Return (X, Y) of the center of cell containing provided text 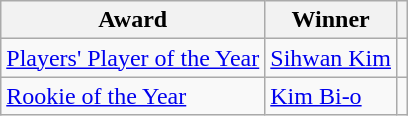
Award (133, 20)
Winner (331, 20)
Players' Player of the Year (133, 58)
Kim Bi-o (331, 96)
Rookie of the Year (133, 96)
Sihwan Kim (331, 58)
